Locate the cell with the specified text and output its [x, y] center coordinate. 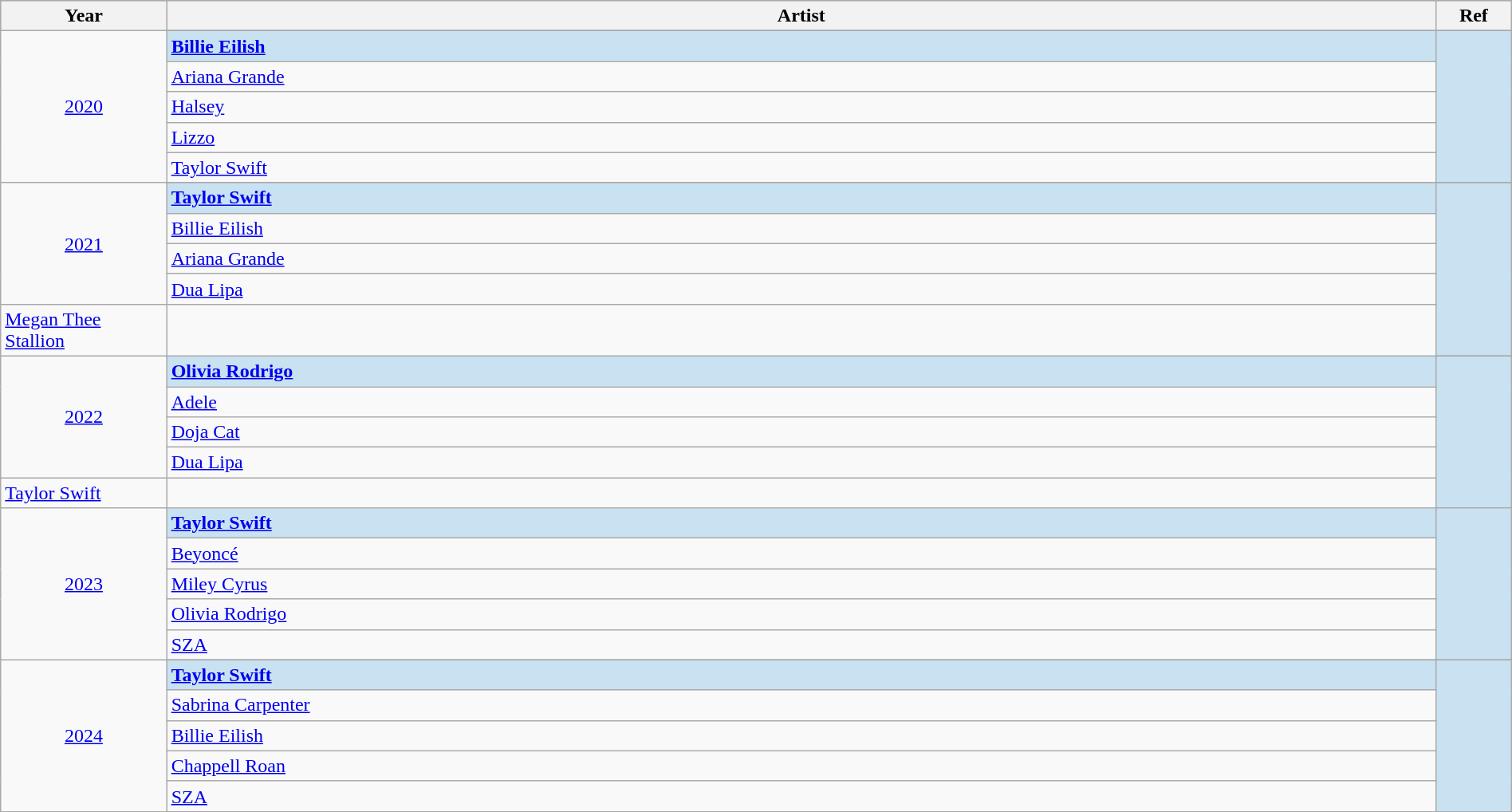
Beyoncé [801, 554]
Artist [801, 16]
Miley Cyrus [801, 584]
Chappell Roan [801, 766]
Sabrina Carpenter [801, 705]
Ref [1474, 16]
Halsey [801, 107]
2024 [84, 735]
2021 [84, 243]
2022 [84, 416]
2023 [84, 584]
Doja Cat [801, 432]
Year [84, 16]
Adele [801, 401]
2020 [84, 107]
Lizzo [801, 137]
Megan Thee Stallion [84, 330]
